Search for the cell housing the specified text and yield its (x, y) center coordinate. 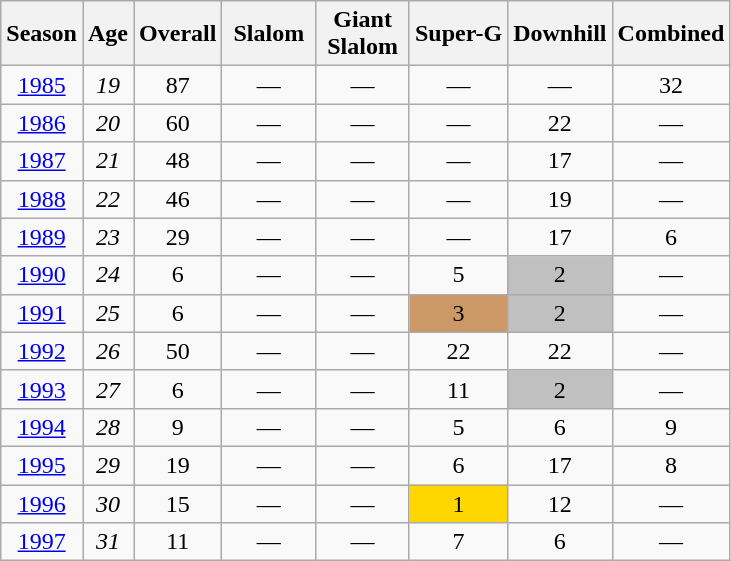
1995 (42, 465)
12 (560, 503)
Combined (671, 34)
Overall (178, 34)
1986 (42, 123)
3 (458, 313)
27 (108, 389)
60 (178, 123)
Age (108, 34)
Season (42, 34)
25 (108, 313)
1989 (42, 237)
1992 (42, 351)
21 (108, 161)
1993 (42, 389)
1 (458, 503)
1987 (42, 161)
1991 (42, 313)
Giant Slalom (363, 34)
7 (458, 542)
48 (178, 161)
46 (178, 199)
1990 (42, 275)
8 (671, 465)
Slalom (269, 34)
Super-G (458, 34)
1996 (42, 503)
32 (671, 85)
1994 (42, 427)
31 (108, 542)
Downhill (560, 34)
24 (108, 275)
15 (178, 503)
20 (108, 123)
1988 (42, 199)
26 (108, 351)
1985 (42, 85)
1997 (42, 542)
30 (108, 503)
50 (178, 351)
28 (108, 427)
87 (178, 85)
23 (108, 237)
